Search for the cell housing the specified text and yield its [X, Y] center coordinate. 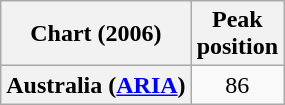
86 [237, 85]
Australia (ARIA) [96, 85]
Peakposition [237, 34]
Chart (2006) [96, 34]
